Detect which cell encompasses the target text, then output its [x, y] center coordinate. 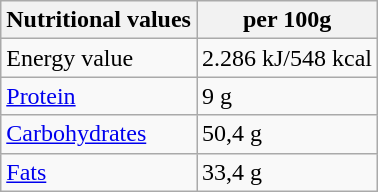
50,4 g [286, 134]
per 100g [286, 20]
33,4 g [286, 172]
Energy value [99, 58]
Fats [99, 172]
9 g [286, 96]
Carbohydrates [99, 134]
Protein [99, 96]
2.286 kJ/548 kcal [286, 58]
Nutritional values [99, 20]
